Provide the [X, Y] coordinate of the cell's center where the given text is located.  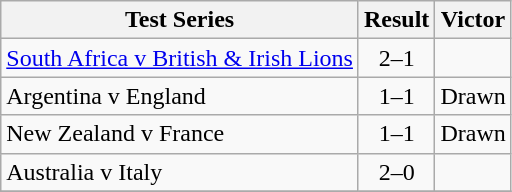
2–0 [396, 172]
South Africa v British & Irish Lions [180, 58]
Argentina v England [180, 96]
Victor [473, 20]
Test Series [180, 20]
2–1 [396, 58]
New Zealand v France [180, 134]
Australia v Italy [180, 172]
Result [396, 20]
